Capture the cell that displays the provided text and extract its (X, Y) central coordinate. 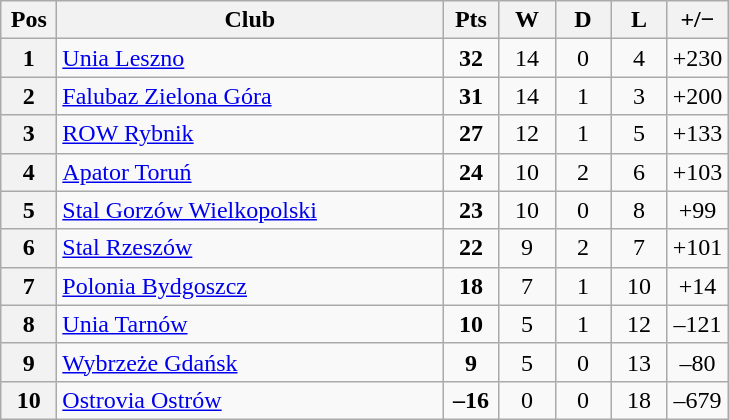
+/− (698, 20)
+14 (698, 286)
D (583, 20)
Unia Leszno (250, 58)
–679 (698, 400)
–80 (698, 362)
Pts (471, 20)
Apator Toruń (250, 172)
Stal Rzeszów (250, 248)
Pos (29, 20)
Stal Gorzów Wielkopolski (250, 210)
31 (471, 96)
+101 (698, 248)
Ostrovia Ostrów (250, 400)
Polonia Bydgoszcz (250, 286)
32 (471, 58)
22 (471, 248)
–121 (698, 324)
+133 (698, 134)
24 (471, 172)
+230 (698, 58)
Wybrzeże Gdańsk (250, 362)
L (639, 20)
23 (471, 210)
+200 (698, 96)
W (527, 20)
Club (250, 20)
13 (639, 362)
ROW Rybnik (250, 134)
Unia Tarnów (250, 324)
+103 (698, 172)
Falubaz Zielona Góra (250, 96)
–16 (471, 400)
27 (471, 134)
+99 (698, 210)
